Extract the [X, Y] coordinate from the center of the cell holding the provided text.  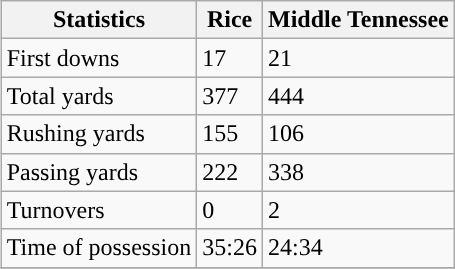
Total yards [99, 96]
Passing yards [99, 172]
377 [230, 96]
338 [358, 172]
444 [358, 96]
21 [358, 58]
Middle Tennessee [358, 20]
Time of possession [99, 248]
Turnovers [99, 210]
155 [230, 134]
First downs [99, 58]
35:26 [230, 248]
17 [230, 58]
106 [358, 134]
Statistics [99, 20]
0 [230, 210]
222 [230, 172]
2 [358, 210]
Rushing yards [99, 134]
Rice [230, 20]
24:34 [358, 248]
